Extract the [x, y] coordinate from the center of the cell holding the provided text.  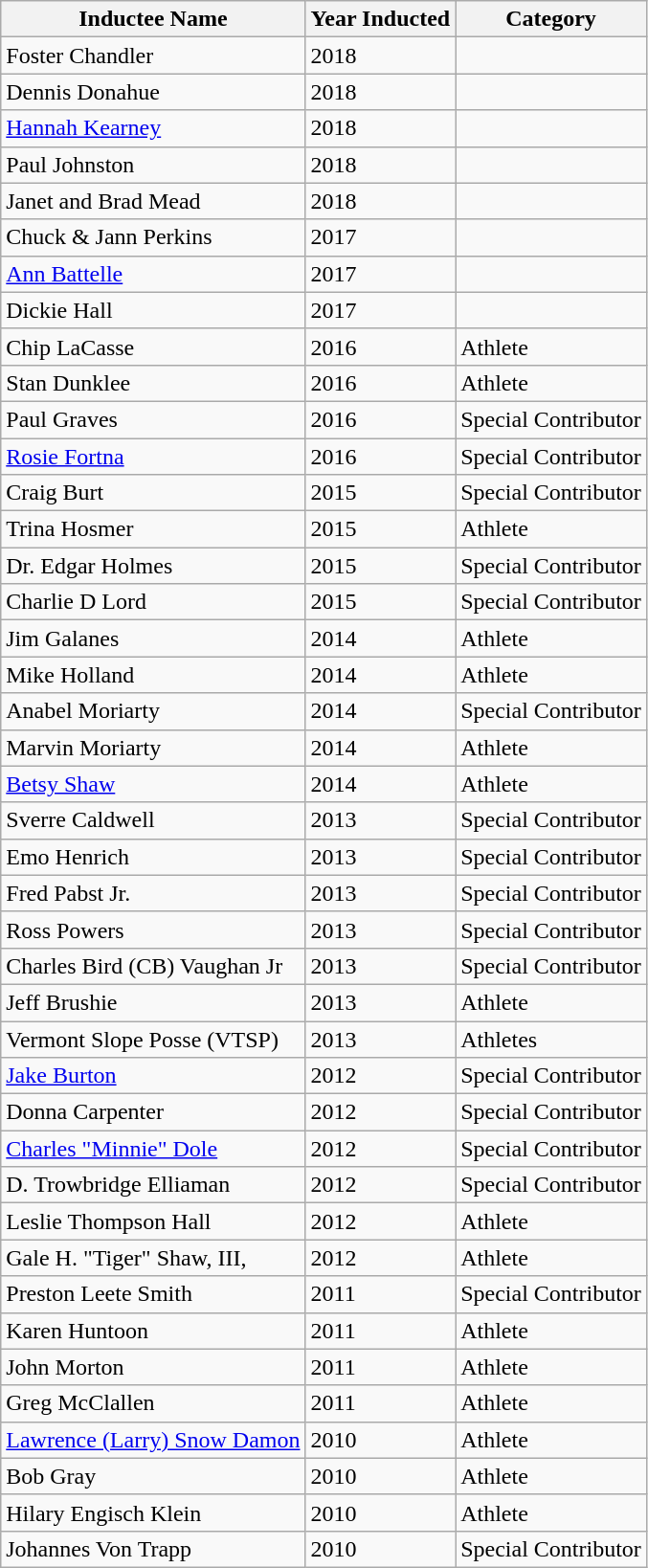
Johannes Von Trapp [153, 1549]
Charlie D Lord [153, 602]
Dennis Donahue [153, 92]
Gale H. "Tiger" Shaw, III, [153, 1258]
Dickie Hall [153, 310]
Ann Battelle [153, 274]
Bob Gray [153, 1476]
D. Trowbridge Elliaman [153, 1185]
Fred Pabst Jr. [153, 893]
Emo Henrich [153, 857]
Karen Huntoon [153, 1331]
Foster Chandler [153, 56]
Inductee Name [153, 19]
Hannah Kearney [153, 128]
Marvin Moriarty [153, 748]
Paul Graves [153, 419]
Preston Leete Smith [153, 1294]
Janet and Brad Mead [153, 201]
Charles Bird (CB) Vaughan Jr [153, 966]
Ross Powers [153, 930]
Year Inducted [381, 19]
Lawrence (Larry) Snow Damon [153, 1440]
Sverre Caldwell [153, 820]
Athletes [551, 1039]
Jeff Brushie [153, 1002]
Craig Burt [153, 493]
Stan Dunklee [153, 383]
Jake Burton [153, 1076]
Leslie Thompson Hall [153, 1221]
Trina Hosmer [153, 529]
Anabel Moriarty [153, 711]
Rosie Fortna [153, 457]
Greg McClallen [153, 1403]
Category [551, 19]
John Morton [153, 1367]
Paul Johnston [153, 165]
Chuck & Jann Perkins [153, 237]
Hilary Engisch Klein [153, 1512]
Vermont Slope Posse (VTSP) [153, 1039]
Dr. Edgar Holmes [153, 566]
Mike Holland [153, 675]
Jim Galanes [153, 638]
Donna Carpenter [153, 1112]
Chip LaCasse [153, 347]
Charles "Minnie" Dole [153, 1149]
Betsy Shaw [153, 784]
